Return the (x, y) coordinate for the center point of the cell that contains the specified text.  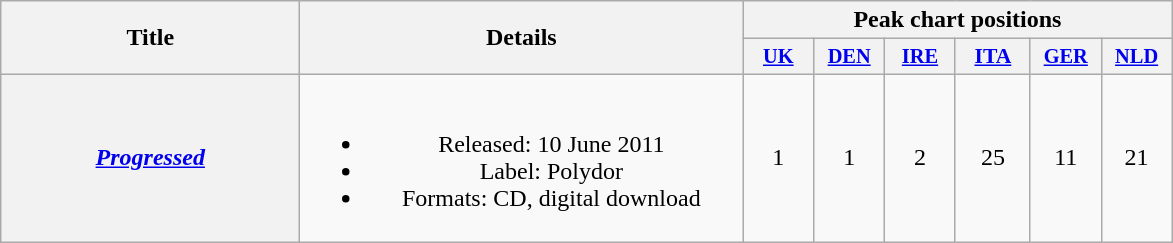
NLD (1136, 57)
25 (992, 158)
GER (1066, 57)
Released: 10 June 2011Label: PolydorFormats: CD, digital download (522, 158)
UK (778, 57)
Progressed (150, 158)
DEN (850, 57)
ITA (992, 57)
11 (1066, 158)
Peak chart positions (958, 20)
IRE (920, 57)
Details (522, 38)
21 (1136, 158)
2 (920, 158)
Title (150, 38)
